Determine the [X, Y] coordinate at the center of the cell enclosing the given text.  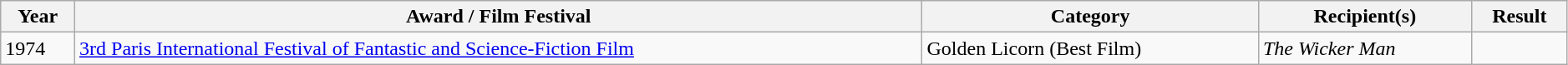
Category [1090, 17]
Result [1519, 17]
Year [38, 17]
Golden Licorn (Best Film) [1090, 48]
3rd Paris International Festival of Fantastic and Science-Fiction Film [499, 48]
1974 [38, 48]
Recipient(s) [1365, 17]
Award / Film Festival [499, 17]
The Wicker Man [1365, 48]
